Detect which cell encompasses the target text, then output its (x, y) center coordinate. 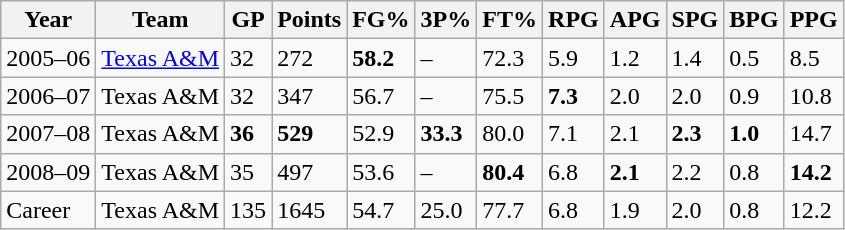
APG (635, 20)
80.4 (510, 172)
77.7 (510, 210)
54.7 (381, 210)
25.0 (446, 210)
53.6 (381, 172)
2.2 (695, 172)
1645 (310, 210)
1.4 (695, 58)
0.5 (754, 58)
0.9 (754, 96)
14.7 (814, 134)
272 (310, 58)
33.3 (446, 134)
56.7 (381, 96)
2006–07 (48, 96)
497 (310, 172)
Year (48, 20)
14.2 (814, 172)
RPG (574, 20)
52.9 (381, 134)
347 (310, 96)
3P% (446, 20)
GP (248, 20)
SPG (695, 20)
Points (310, 20)
2007–08 (48, 134)
1.9 (635, 210)
7.3 (574, 96)
10.8 (814, 96)
PPG (814, 20)
58.2 (381, 58)
2.3 (695, 134)
BPG (754, 20)
12.2 (814, 210)
1.2 (635, 58)
1.0 (754, 134)
FG% (381, 20)
Career (48, 210)
FT% (510, 20)
5.9 (574, 58)
8.5 (814, 58)
2008–09 (48, 172)
135 (248, 210)
75.5 (510, 96)
529 (310, 134)
80.0 (510, 134)
Team (160, 20)
35 (248, 172)
72.3 (510, 58)
7.1 (574, 134)
36 (248, 134)
2005–06 (48, 58)
